Identify which cell holds the provided text, then report its (x, y) central coordinate. 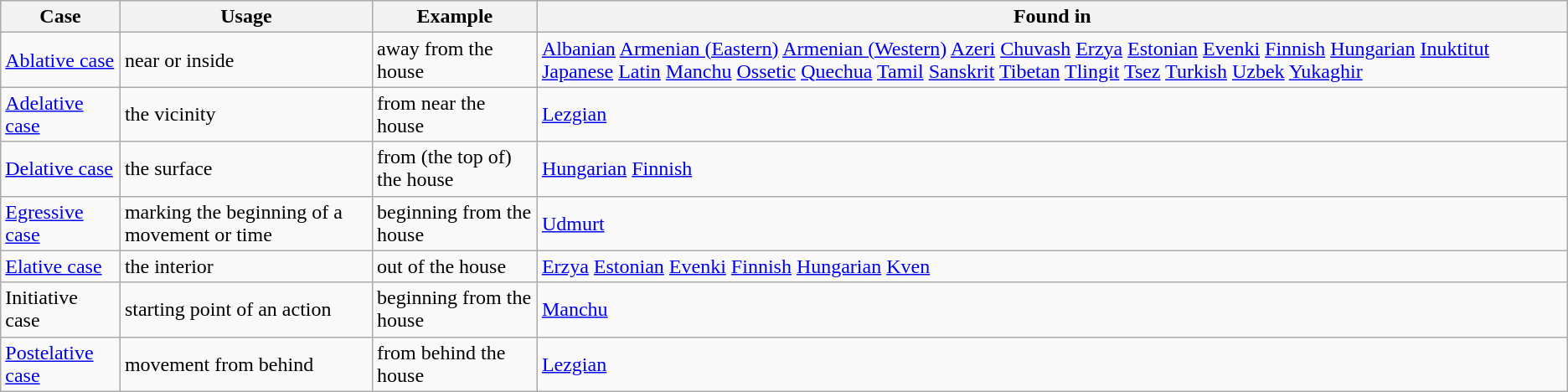
the interior (246, 266)
Hungarian Finnish (1052, 169)
away from the house (456, 60)
near or inside (246, 60)
the vicinity (246, 114)
out of the house (456, 266)
Egressive case (60, 223)
starting point of an action (246, 310)
Erzya Estonian Evenki Finnish Hungarian Kven (1052, 266)
Manchu (1052, 310)
from (the top of) the house (456, 169)
from near the house (456, 114)
Usage (246, 17)
Found in (1052, 17)
Initiative case (60, 310)
Adelative case (60, 114)
Case (60, 17)
Example (456, 17)
Delative case (60, 169)
Ablative case (60, 60)
Udmurt (1052, 223)
movement from behind (246, 364)
Elative case (60, 266)
marking the beginning of a movement or time (246, 223)
Postelative case (60, 364)
from behind the house (456, 364)
the surface (246, 169)
